Output the [x, y] coordinate of the center of the cell containing the given text.  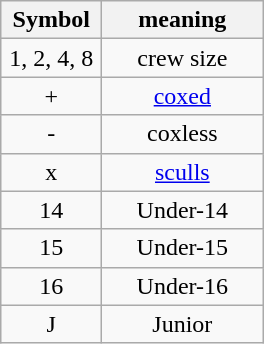
14 [52, 210]
crew size [182, 58]
Under-14 [182, 210]
x [52, 172]
coxed [182, 96]
J [52, 324]
Symbol [52, 20]
- [52, 134]
15 [52, 248]
sculls [182, 172]
Junior [182, 324]
coxless [182, 134]
Under-16 [182, 286]
Under-15 [182, 248]
meaning [182, 20]
16 [52, 286]
+ [52, 96]
1, 2, 4, 8 [52, 58]
